Identify which cell holds the provided text, then report its [x, y] central coordinate. 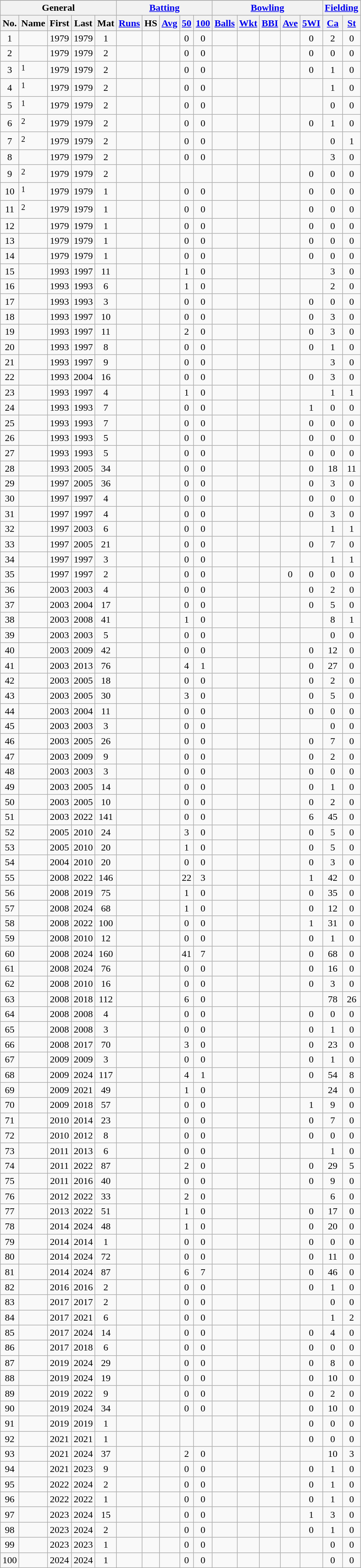
66 [10, 1045]
59 [10, 938]
83 [10, 1302]
Batting [164, 8]
73 [10, 1151]
Bowling [267, 8]
141 [106, 817]
89 [10, 1393]
97 [10, 1515]
91 [10, 1423]
112 [106, 999]
Last [83, 23]
47 [10, 757]
79 [10, 1242]
58 [10, 923]
85 [10, 1333]
52 [10, 832]
38 [10, 620]
General [58, 8]
Ave [290, 23]
61 [10, 969]
5WI [311, 23]
62 [10, 984]
65 [10, 1029]
94 [10, 1469]
98 [10, 1530]
HS [151, 23]
93 [10, 1454]
92 [10, 1439]
160 [106, 953]
43 [10, 696]
Wkt [248, 23]
Avg [170, 23]
86 [10, 1348]
25 [10, 423]
82 [10, 1287]
77 [10, 1211]
146 [106, 878]
60 [10, 953]
67 [10, 1060]
Mat [106, 23]
55 [10, 878]
63 [10, 999]
81 [10, 1272]
90 [10, 1408]
69 [10, 1090]
St [351, 23]
BBI [270, 23]
71 [10, 1120]
28 [10, 468]
56 [10, 893]
74 [10, 1166]
117 [106, 1075]
53 [10, 847]
Ca [333, 23]
88 [10, 1378]
No. [10, 23]
Runs [129, 23]
80 [10, 1257]
44 [10, 711]
95 [10, 1484]
Name [34, 23]
Balls [225, 23]
39 [10, 635]
64 [10, 1014]
13 [10, 241]
99 [10, 1545]
Fielding [341, 8]
First [59, 23]
84 [10, 1317]
32 [10, 529]
96 [10, 1499]
